Locate the cell with the specified text and output its (x, y) center coordinate. 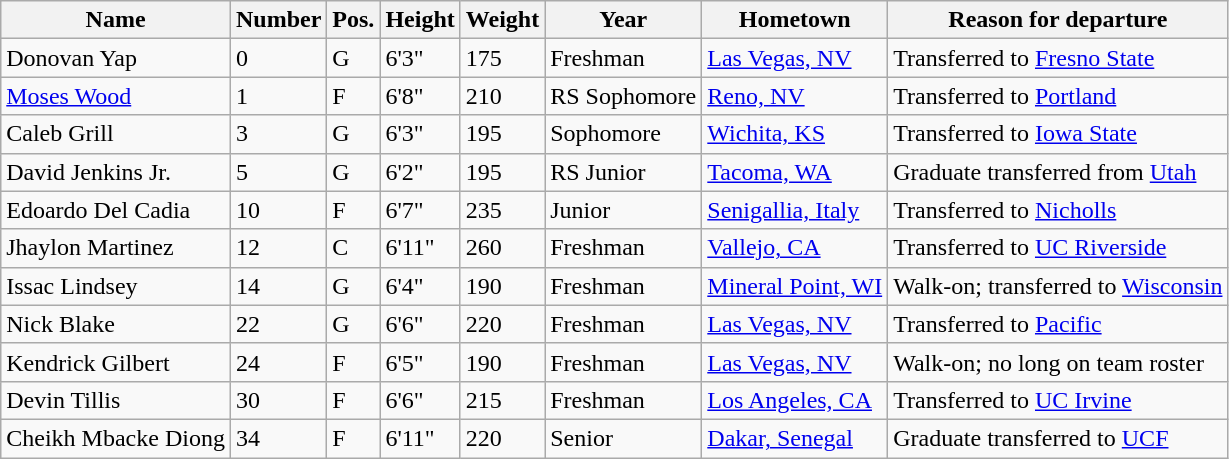
Transferred to Pacific (1058, 324)
Pos. (354, 20)
Donovan Yap (116, 58)
12 (278, 248)
Moses Wood (116, 96)
Reno, NV (795, 96)
34 (278, 438)
Sophomore (624, 134)
260 (502, 248)
Reason for departure (1058, 20)
22 (278, 324)
Walk-on; transferred to Wisconsin (1058, 286)
Devin Tillis (116, 400)
Walk-on; no long on team roster (1058, 362)
215 (502, 400)
Senigallia, Italy (795, 210)
Weight (502, 20)
Hometown (795, 20)
Transferred to Iowa State (1058, 134)
Transferred to Nicholls (1058, 210)
David Jenkins Jr. (116, 172)
24 (278, 362)
C (354, 248)
Dakar, Senegal (795, 438)
30 (278, 400)
Edoardo Del Cadia (116, 210)
3 (278, 134)
RS Junior (624, 172)
Junior (624, 210)
Mineral Point, WI (795, 286)
10 (278, 210)
Senior (624, 438)
Wichita, KS (795, 134)
Year (624, 20)
Graduate transferred from Utah (1058, 172)
Vallejo, CA (795, 248)
6'4" (420, 286)
Name (116, 20)
175 (502, 58)
210 (502, 96)
Cheikh Mbacke Diong (116, 438)
5 (278, 172)
Tacoma, WA (795, 172)
0 (278, 58)
1 (278, 96)
6'8" (420, 96)
6'2" (420, 172)
Transferred to UC Irvine (1058, 400)
Transferred to UC Riverside (1058, 248)
Caleb Grill (116, 134)
6'5" (420, 362)
Issac Lindsey (116, 286)
Nick Blake (116, 324)
Transferred to Fresno State (1058, 58)
Number (278, 20)
14 (278, 286)
Jhaylon Martinez (116, 248)
Height (420, 20)
Kendrick Gilbert (116, 362)
Los Angeles, CA (795, 400)
6'7" (420, 210)
RS Sophomore (624, 96)
235 (502, 210)
Transferred to Portland (1058, 96)
Graduate transferred to UCF (1058, 438)
